Extract the [X, Y] coordinate from the center of the cell holding the provided text.  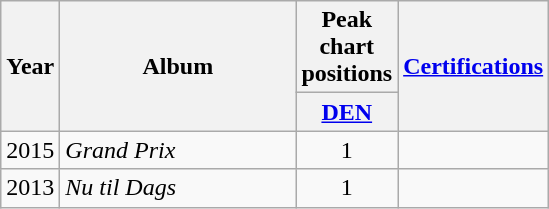
Year [30, 66]
Peak chart positions [347, 47]
Album [178, 66]
Certifications [474, 66]
DEN [347, 112]
Grand Prix [178, 150]
2015 [30, 150]
Nu til Dags [178, 188]
2013 [30, 188]
